Provide the (x, y) coordinate of the cell's center where the given text is located.  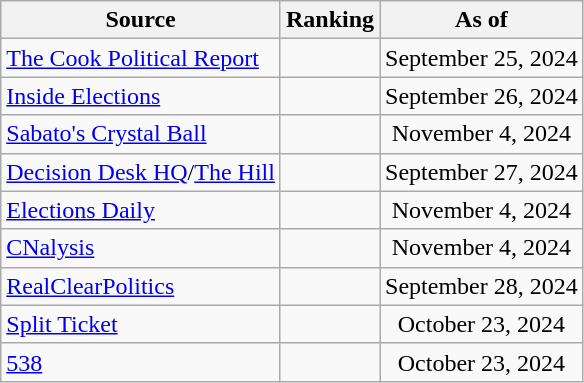
Ranking (330, 20)
538 (141, 362)
Inside Elections (141, 96)
September 25, 2024 (482, 58)
CNalysis (141, 248)
September 28, 2024 (482, 286)
Decision Desk HQ/The Hill (141, 172)
As of (482, 20)
The Cook Political Report (141, 58)
Sabato's Crystal Ball (141, 134)
Source (141, 20)
Elections Daily (141, 210)
RealClearPolitics (141, 286)
Split Ticket (141, 324)
September 26, 2024 (482, 96)
September 27, 2024 (482, 172)
